Locate the cell with the specified text and output its (x, y) center coordinate. 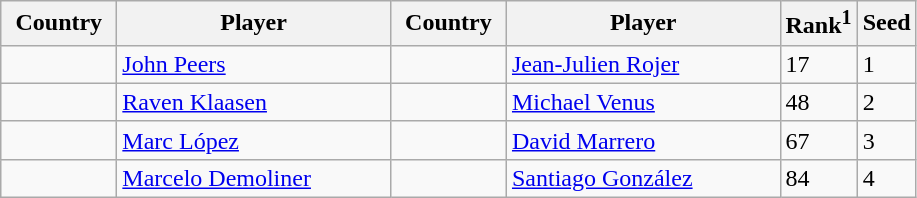
4 (886, 178)
Marc López (254, 140)
Marcelo Demoliner (254, 178)
1 (886, 64)
3 (886, 140)
Santiago González (643, 178)
84 (818, 178)
48 (818, 102)
Seed (886, 24)
67 (818, 140)
David Marrero (643, 140)
Michael Venus (643, 102)
Jean-Julien Rojer (643, 64)
Rank1 (818, 24)
John Peers (254, 64)
Raven Klaasen (254, 102)
2 (886, 102)
17 (818, 64)
